Output the (x, y) coordinate of the center of the cell containing the given text.  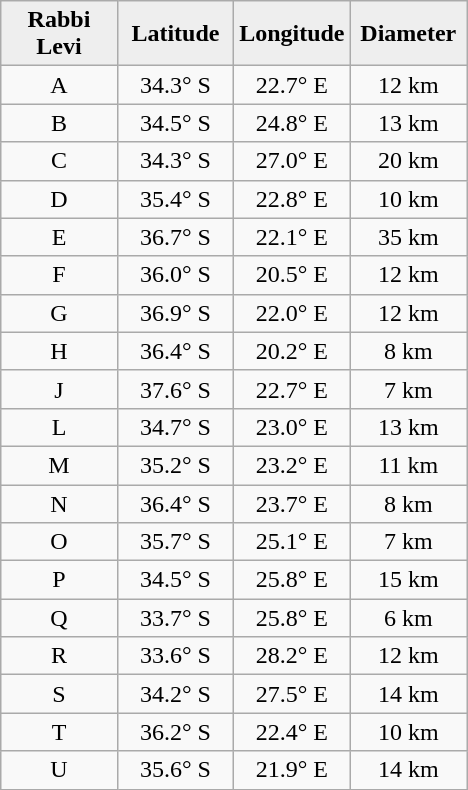
A (59, 85)
Longitude (292, 34)
37.6° S (175, 389)
RabbiLevi (59, 34)
35.6° S (175, 770)
36.2° S (175, 732)
23.7° E (292, 503)
20.5° E (292, 275)
33.7° S (175, 618)
20.2° E (292, 351)
B (59, 123)
21.9° E (292, 770)
23.2° E (292, 465)
T (59, 732)
15 km (408, 580)
H (59, 351)
35.4° S (175, 199)
34.7° S (175, 427)
35 km (408, 237)
M (59, 465)
R (59, 656)
E (59, 237)
Q (59, 618)
34.2° S (175, 694)
F (59, 275)
O (59, 542)
24.8° E (292, 123)
20 km (408, 161)
U (59, 770)
36.0° S (175, 275)
22.1° E (292, 237)
P (59, 580)
Latitude (175, 34)
22.0° E (292, 313)
22.8° E (292, 199)
36.7° S (175, 237)
27.5° E (292, 694)
35.2° S (175, 465)
25.1° E (292, 542)
N (59, 503)
Diameter (408, 34)
G (59, 313)
22.4° E (292, 732)
6 km (408, 618)
27.0° E (292, 161)
D (59, 199)
35.7° S (175, 542)
11 km (408, 465)
S (59, 694)
L (59, 427)
23.0° E (292, 427)
J (59, 389)
28.2° E (292, 656)
33.6° S (175, 656)
36.9° S (175, 313)
C (59, 161)
